Search for the cell housing the specified text and yield its [X, Y] center coordinate. 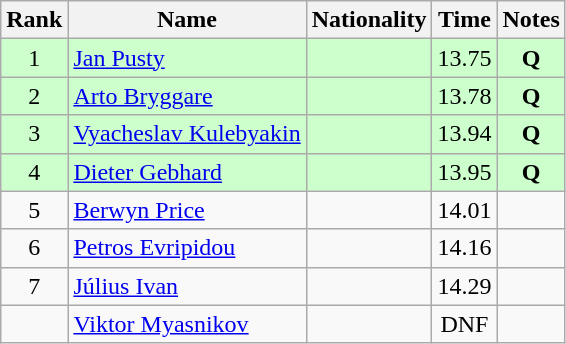
5 [34, 210]
Július Ivan [187, 286]
Nationality [369, 20]
Jan Pusty [187, 58]
14.16 [464, 248]
Vyacheslav Kulebyakin [187, 134]
6 [34, 248]
Name [187, 20]
7 [34, 286]
4 [34, 172]
Dieter Gebhard [187, 172]
Petros Evripidou [187, 248]
Rank [34, 20]
Berwyn Price [187, 210]
13.94 [464, 134]
1 [34, 58]
3 [34, 134]
2 [34, 96]
Viktor Myasnikov [187, 324]
DNF [464, 324]
Time [464, 20]
13.78 [464, 96]
14.29 [464, 286]
13.75 [464, 58]
13.95 [464, 172]
Notes [531, 20]
14.01 [464, 210]
Arto Bryggare [187, 96]
